Extract the [x, y] coordinate from the center of the cell holding the provided text.  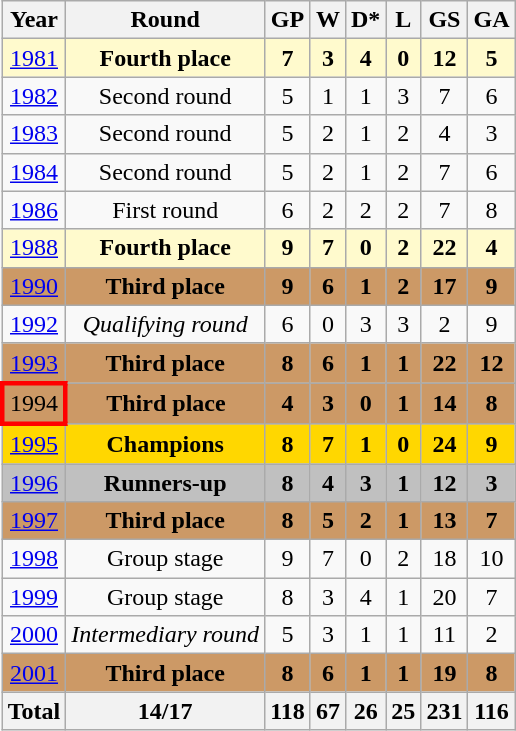
1983 [34, 134]
18 [444, 559]
1984 [34, 172]
1982 [34, 96]
Champions [166, 444]
14/17 [166, 711]
20 [444, 597]
L [404, 20]
13 [444, 521]
116 [492, 711]
19 [444, 673]
Total [34, 711]
Runners-up [166, 483]
1994 [34, 404]
Qualifying round [166, 324]
67 [328, 711]
Intermediary round [166, 635]
25 [404, 711]
2001 [34, 673]
GA [492, 20]
1999 [34, 597]
W [328, 20]
1996 [34, 483]
Round [166, 20]
10 [492, 559]
231 [444, 711]
1997 [34, 521]
GP [288, 20]
First round [166, 210]
11 [444, 635]
17 [444, 286]
14 [444, 404]
24 [444, 444]
1992 [34, 324]
26 [365, 711]
1990 [34, 286]
GS [444, 20]
1988 [34, 248]
1998 [34, 559]
1995 [34, 444]
1981 [34, 58]
1993 [34, 363]
D* [365, 20]
118 [288, 711]
2000 [34, 635]
Year [34, 20]
1986 [34, 210]
